For the text-containing cell, return its midpoint in (X, Y) coordinate format. 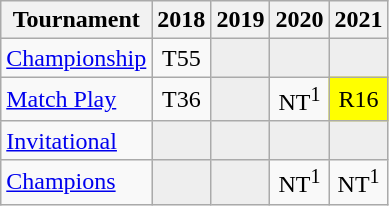
Tournament (76, 20)
Invitational (76, 140)
Champions (76, 182)
Championship (76, 58)
2020 (300, 20)
R16 (358, 100)
2019 (240, 20)
2021 (358, 20)
T36 (182, 100)
Match Play (76, 100)
T55 (182, 58)
2018 (182, 20)
